Extract the [X, Y] coordinate from the center of the cell holding the provided text.  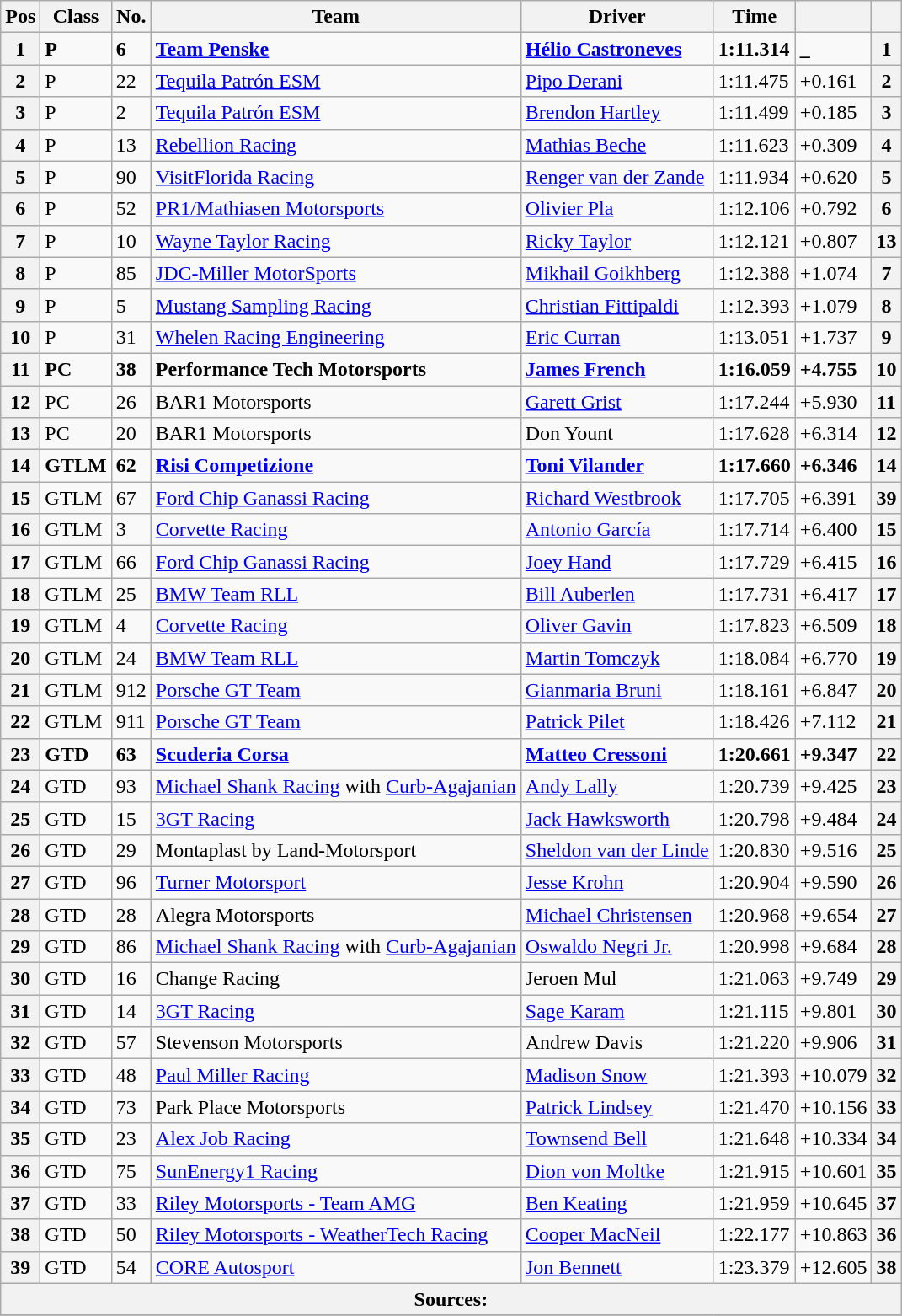
+4.755 [834, 369]
Jon Bennett [616, 1267]
62 [131, 466]
1:13.051 [755, 337]
Risi Competizione [335, 466]
Gianmaria Bruni [616, 690]
1:17.729 [755, 562]
+6.400 [834, 530]
66 [131, 562]
+12.605 [834, 1267]
1:21.648 [755, 1139]
Patrick Lindsey [616, 1107]
+1.079 [834, 305]
1:16.059 [755, 369]
96 [131, 882]
Turner Motorsport [335, 882]
1:20.968 [755, 914]
1:20.830 [755, 850]
_ [834, 49]
73 [131, 1107]
+1.074 [834, 273]
+10.645 [834, 1203]
Antonio García [616, 530]
Mustang Sampling Racing [335, 305]
Andrew Davis [616, 1043]
Jeroen Mul [616, 979]
50 [131, 1235]
+0.309 [834, 145]
Olivier Pla [616, 209]
52 [131, 209]
Rebellion Racing [335, 145]
James French [616, 369]
+6.314 [834, 434]
Toni Vilander [616, 466]
1:20.798 [755, 818]
1:21.115 [755, 1011]
1:17.823 [755, 626]
+6.415 [834, 562]
Driver [616, 17]
Scuderia Corsa [335, 754]
Montaplast by Land-Motorsport [335, 850]
CORE Autosport [335, 1267]
+6.346 [834, 466]
+9.654 [834, 914]
1:22.177 [755, 1235]
48 [131, 1075]
1:20.904 [755, 882]
1:11.314 [755, 49]
1:12.121 [755, 241]
+6.417 [834, 594]
Oliver Gavin [616, 626]
75 [131, 1171]
Brendon Hartley [616, 113]
1:21.220 [755, 1043]
Paul Miller Racing [335, 1075]
PR1/Mathiasen Motorsports [335, 209]
Hélio Castroneves [616, 49]
Class [76, 17]
+9.516 [834, 850]
54 [131, 1267]
+0.807 [834, 241]
+0.185 [834, 113]
Townsend Bell [616, 1139]
1:11.475 [755, 81]
67 [131, 498]
1:18.161 [755, 690]
1:11.623 [755, 145]
Martin Tomczyk [616, 658]
1:21.470 [755, 1107]
Patrick Pilet [616, 722]
SunEnergy1 Racing [335, 1171]
1:21.393 [755, 1075]
1:20.661 [755, 754]
+9.425 [834, 786]
+7.112 [834, 722]
1:12.106 [755, 209]
1:17.244 [755, 402]
Jesse Krohn [616, 882]
Stevenson Motorsports [335, 1043]
+9.749 [834, 979]
1:17.705 [755, 498]
Christian Fittipaldi [616, 305]
57 [131, 1043]
1:17.660 [755, 466]
Team [335, 17]
1:18.426 [755, 722]
Andy Lally [616, 786]
+6.391 [834, 498]
+9.801 [834, 1011]
+6.770 [834, 658]
Riley Motorsports - Team AMG [335, 1203]
+1.737 [834, 337]
1:17.731 [755, 594]
+10.334 [834, 1139]
+10.079 [834, 1075]
Whelen Racing Engineering [335, 337]
+0.161 [834, 81]
Oswaldo Negri Jr. [616, 947]
Pos [20, 17]
Madison Snow [616, 1075]
1:20.739 [755, 786]
JDC-Miller MotorSports [335, 273]
Ricky Taylor [616, 241]
+9.484 [834, 818]
Team Penske [335, 49]
Sheldon van der Linde [616, 850]
Mikhail Goikhberg [616, 273]
Cooper MacNeil [616, 1235]
1:12.393 [755, 305]
1:17.628 [755, 434]
+0.792 [834, 209]
+10.863 [834, 1235]
1:12.388 [755, 273]
Alegra Motorsports [335, 914]
Jack Hawksworth [616, 818]
+9.590 [834, 882]
93 [131, 786]
63 [131, 754]
+9.347 [834, 754]
Renger van der Zande [616, 177]
1:21.063 [755, 979]
86 [131, 947]
Park Place Motorsports [335, 1107]
Time [755, 17]
1:20.998 [755, 947]
Riley Motorsports - WeatherTech Racing [335, 1235]
+10.156 [834, 1107]
Joey Hand [616, 562]
VisitFlorida Racing [335, 177]
+10.601 [834, 1171]
Sage Karam [616, 1011]
Pipo Derani [616, 81]
Don Yount [616, 434]
+6.847 [834, 690]
1:23.379 [755, 1267]
Alex Job Racing [335, 1139]
1:11.499 [755, 113]
Matteo Cressoni [616, 754]
No. [131, 17]
1:18.084 [755, 658]
Bill Auberlen [616, 594]
912 [131, 690]
Garett Grist [616, 402]
Change Racing [335, 979]
Mathias Beche [616, 145]
1:21.915 [755, 1171]
Eric Curran [616, 337]
1:17.714 [755, 530]
+9.906 [834, 1043]
+9.684 [834, 947]
Ben Keating [616, 1203]
Sources: [451, 1299]
911 [131, 722]
Michael Christensen [616, 914]
+6.509 [834, 626]
85 [131, 273]
Richard Westbrook [616, 498]
90 [131, 177]
Dion von Moltke [616, 1171]
+5.930 [834, 402]
+0.620 [834, 177]
1:21.959 [755, 1203]
Wayne Taylor Racing [335, 241]
Performance Tech Motorsports [335, 369]
1:11.934 [755, 177]
